Output the [x, y] coordinate of the center of the cell containing the given text.  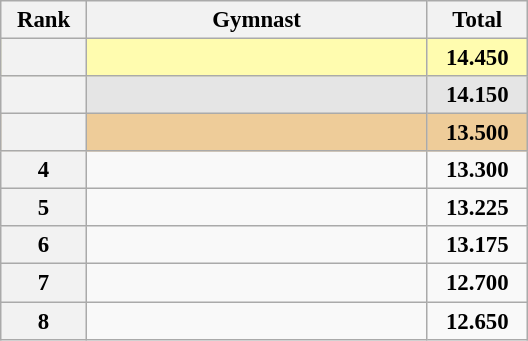
Total [478, 20]
13.175 [478, 245]
8 [44, 321]
6 [44, 245]
12.700 [478, 283]
Gymnast [256, 20]
13.500 [478, 133]
7 [44, 283]
12.650 [478, 321]
13.225 [478, 208]
13.300 [478, 170]
4 [44, 170]
14.450 [478, 58]
14.150 [478, 95]
5 [44, 208]
Rank [44, 20]
